Scan for the cell matching the given text and deliver its [X, Y] coordinate at center. 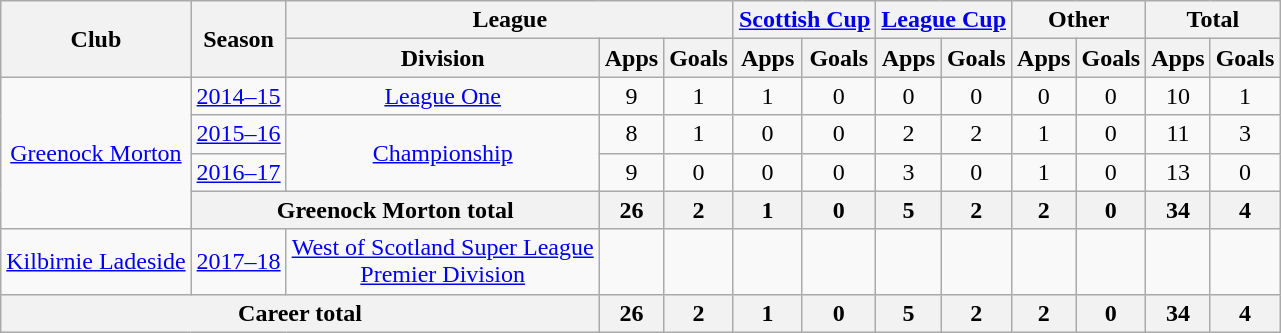
2017–18 [238, 262]
Division [442, 58]
11 [1178, 134]
League One [442, 96]
13 [1178, 172]
Kilbirnie Ladeside [96, 262]
Greenock Morton [96, 153]
Career total [300, 313]
Greenock Morton total [395, 210]
8 [631, 134]
League Cup [944, 20]
Season [238, 39]
West of Scotland Super LeaguePremier Division [442, 262]
2016–17 [238, 172]
Scottish Cup [804, 20]
Total [1213, 20]
2014–15 [238, 96]
League [510, 20]
Club [96, 39]
Championship [442, 153]
10 [1178, 96]
Other [1079, 20]
2015–16 [238, 134]
